Capture the cell that displays the provided text and extract its (x, y) central coordinate. 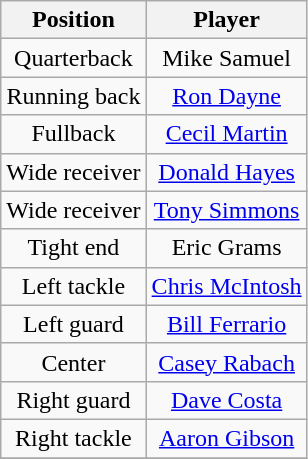
Eric Grams (226, 248)
Tony Simmons (226, 210)
Mike Samuel (226, 58)
Right tackle (74, 438)
Player (226, 20)
Aaron Gibson (226, 438)
Dave Costa (226, 400)
Donald Hayes (226, 172)
Left guard (74, 324)
Chris McIntosh (226, 286)
Casey Rabach (226, 362)
Ron Dayne (226, 96)
Tight end (74, 248)
Left tackle (74, 286)
Running back (74, 96)
Bill Ferrario (226, 324)
Quarterback (74, 58)
Fullback (74, 134)
Center (74, 362)
Cecil Martin (226, 134)
Right guard (74, 400)
Position (74, 20)
